Return the (x, y) coordinate for the center point of the cell that contains the specified text.  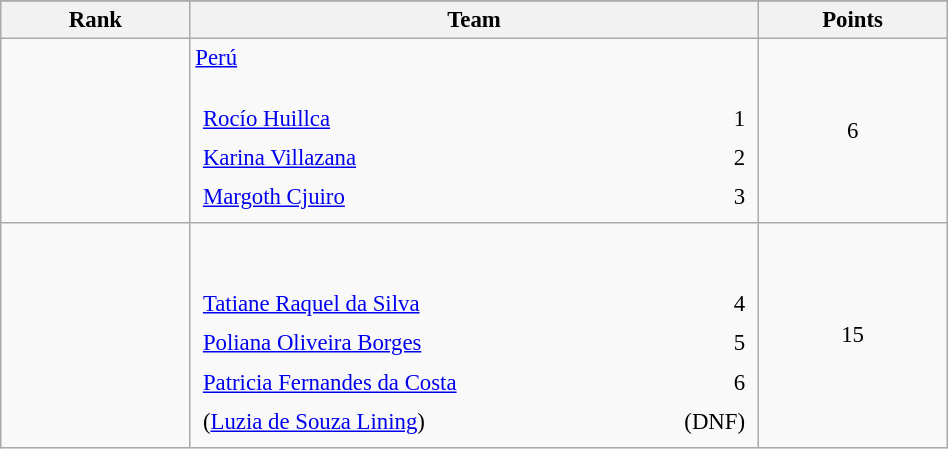
Tatiane Raquel da Silva (414, 304)
2 (718, 158)
1 (718, 119)
Rank (96, 20)
Rocío Huillca (442, 119)
(Luzia de Souza Lining) (414, 421)
Team (474, 20)
Poliana Oliveira Borges (414, 343)
3 (718, 197)
Points (852, 20)
15 (852, 335)
5 (692, 343)
Tatiane Raquel da Silva 4 Poliana Oliveira Borges 5 Patricia Fernandes da Costa 6 (Luzia de Souza Lining) (DNF) (474, 335)
Patricia Fernandes da Costa (414, 382)
Perú Rocío Huillca 1 Karina Villazana 2 Margoth Cjuiro 3 (474, 132)
4 (692, 304)
(DNF) (692, 421)
Karina Villazana (442, 158)
Margoth Cjuiro (442, 197)
